Determine the (X, Y) coordinate at the center of the cell enclosing the given text.  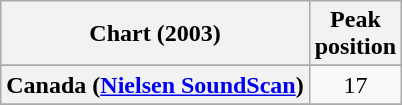
Canada (Nielsen SoundScan) (155, 85)
Peakposition (355, 34)
17 (355, 85)
Chart (2003) (155, 34)
